Scan for the cell matching the given text and deliver its (X, Y) coordinate at center. 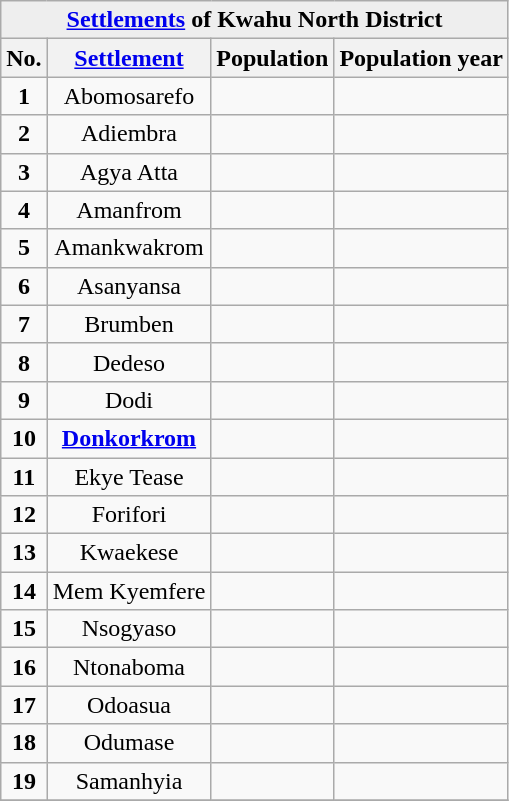
Agya Atta (129, 172)
4 (24, 210)
No. (24, 58)
11 (24, 477)
Amankwakrom (129, 248)
Dedeso (129, 362)
Kwaekese (129, 553)
18 (24, 743)
Brumben (129, 324)
Settlements of Kwahu North District (255, 20)
15 (24, 629)
6 (24, 286)
19 (24, 781)
5 (24, 248)
Nsogyaso (129, 629)
Ntonaboma (129, 667)
Donkorkrom (129, 438)
Population (272, 58)
1 (24, 96)
14 (24, 591)
Dodi (129, 400)
17 (24, 705)
Adiembra (129, 134)
Mem Kyemfere (129, 591)
Samanhyia (129, 781)
9 (24, 400)
13 (24, 553)
8 (24, 362)
7 (24, 324)
Odoasua (129, 705)
3 (24, 172)
Amanfrom (129, 210)
10 (24, 438)
12 (24, 515)
Asanyansa (129, 286)
Odumase (129, 743)
Abomosarefo (129, 96)
Forifori (129, 515)
2 (24, 134)
Population year (421, 58)
Settlement (129, 58)
Ekye Tease (129, 477)
16 (24, 667)
